Return the [x, y] coordinate for the center point of the cell that contains the specified text.  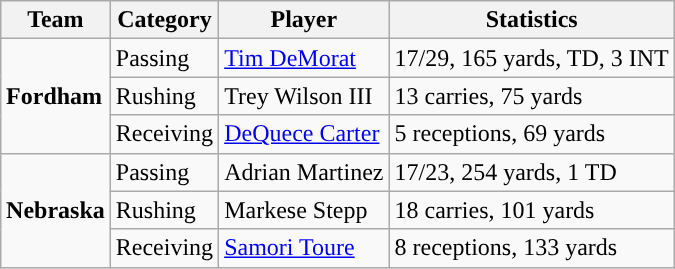
Team [56, 20]
Adrian Martinez [304, 172]
18 carries, 101 yards [532, 210]
Samori Toure [304, 248]
17/23, 254 yards, 1 TD [532, 172]
Statistics [532, 20]
Tim DeMorat [304, 58]
Fordham [56, 96]
5 receptions, 69 yards [532, 134]
Category [164, 20]
Trey Wilson III [304, 96]
13 carries, 75 yards [532, 96]
Player [304, 20]
Markese Stepp [304, 210]
17/29, 165 yards, TD, 3 INT [532, 58]
Nebraska [56, 210]
DeQuece Carter [304, 134]
8 receptions, 133 yards [532, 248]
